Output the [x, y] coordinate of the center of the cell containing the given text.  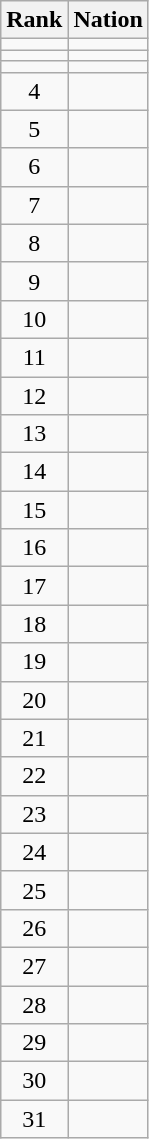
21 [34, 738]
5 [34, 129]
Nation [108, 20]
9 [34, 281]
23 [34, 814]
14 [34, 472]
6 [34, 167]
25 [34, 890]
31 [34, 1119]
18 [34, 624]
17 [34, 586]
13 [34, 434]
28 [34, 1005]
24 [34, 852]
27 [34, 966]
8 [34, 243]
11 [34, 357]
19 [34, 662]
30 [34, 1081]
12 [34, 395]
Rank [34, 20]
20 [34, 700]
7 [34, 205]
10 [34, 319]
26 [34, 928]
4 [34, 91]
29 [34, 1043]
22 [34, 776]
15 [34, 510]
16 [34, 548]
